Identify which cell holds the provided text, then report its [X, Y] central coordinate. 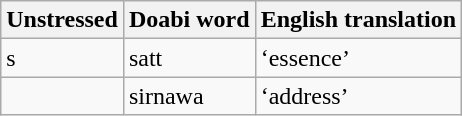
sirnawa [189, 96]
satt [189, 58]
Doabi word [189, 20]
s [62, 58]
English translation [358, 20]
‘essence’ [358, 58]
‘address’ [358, 96]
Unstressed [62, 20]
